Extract the [X, Y] coordinate from the center of the cell holding the provided text.  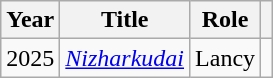
Role [226, 20]
2025 [30, 58]
Lancy [226, 58]
Year [30, 20]
Title [125, 20]
Nizharkudai [125, 58]
